Scan for the cell matching the given text and deliver its [x, y] coordinate at center. 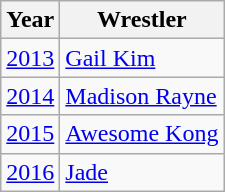
Year [30, 20]
Wrestler [142, 20]
2014 [30, 96]
Madison Rayne [142, 96]
Awesome Kong [142, 134]
Gail Kim [142, 58]
Jade [142, 172]
2015 [30, 134]
2016 [30, 172]
2013 [30, 58]
